Find where the given text appears and provide that cell's center as (x, y) coordinate. 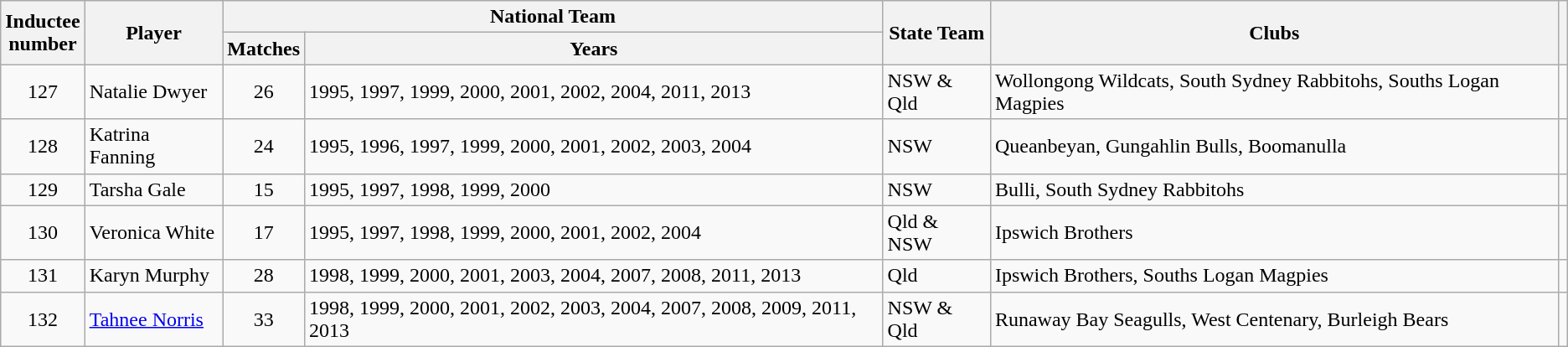
Tahnee Norris (154, 319)
1995, 1997, 1999, 2000, 2001, 2002, 2004, 2011, 2013 (595, 92)
33 (264, 319)
Wollongong Wildcats, South Sydney Rabbitohs, Souths Logan Magpies (1274, 92)
17 (264, 233)
Runaway Bay Seagulls, West Centenary, Burleigh Bears (1274, 319)
24 (264, 146)
1995, 1997, 1998, 1999, 2000 (595, 189)
Inducteenumber (43, 33)
28 (264, 276)
Qld & NSW (936, 233)
1995, 1997, 1998, 1999, 2000, 2001, 2002, 2004 (595, 233)
1995, 1996, 1997, 1999, 2000, 2001, 2002, 2003, 2004 (595, 146)
Years (595, 49)
Player (154, 33)
26 (264, 92)
132 (43, 319)
128 (43, 146)
Ipswich Brothers, Souths Logan Magpies (1274, 276)
Natalie Dwyer (154, 92)
Veronica White (154, 233)
Queanbeyan, Gungahlin Bulls, Boomanulla (1274, 146)
1998, 1999, 2000, 2001, 2002, 2003, 2004, 2007, 2008, 2009, 2011, 2013 (595, 319)
129 (43, 189)
Bulli, South Sydney Rabbitohs (1274, 189)
130 (43, 233)
131 (43, 276)
Qld (936, 276)
National Team (553, 17)
15 (264, 189)
Katrina Fanning (154, 146)
Tarsha Gale (154, 189)
Karyn Murphy (154, 276)
Matches (264, 49)
127 (43, 92)
State Team (936, 33)
1998, 1999, 2000, 2001, 2003, 2004, 2007, 2008, 2011, 2013 (595, 276)
Clubs (1274, 33)
Ipswich Brothers (1274, 233)
